Output the [X, Y] coordinate of the center of the cell containing the given text.  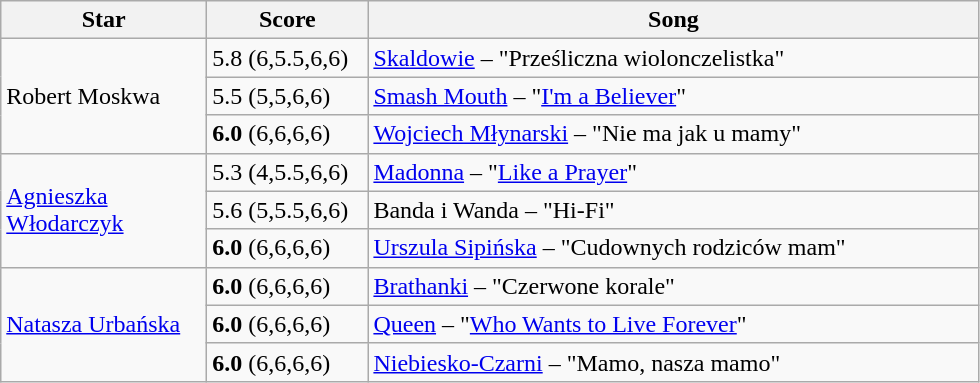
Wojciech Młynarski – "Nie ma jak u mamy" [674, 134]
Niebiesko-Czarni – "Mamo, nasza mamo" [674, 362]
5.5 (5,5,6,6) [288, 96]
Score [288, 20]
Queen – "Who Wants to Live Forever" [674, 324]
Urszula Sipińska – "Cudownych rodziców mam" [674, 248]
5.6 (5,5.5,6,6) [288, 210]
Song [674, 20]
Natasza Urbańska [104, 324]
Madonna – "Like a Prayer" [674, 172]
Skaldowie – "Prześliczna wiolonczelistka" [674, 58]
Robert Moskwa [104, 96]
Star [104, 20]
Smash Mouth – "I'm a Believer" [674, 96]
5.8 (6,5.5,6,6) [288, 58]
Brathanki – "Czerwone korale" [674, 286]
Agnieszka Włodarczyk [104, 210]
Banda i Wanda – "Hi-Fi" [674, 210]
5.3 (4,5.5,6,6) [288, 172]
